Pinpoint the cell where the given text exists, returning its [X, Y] midpoint coordinate. 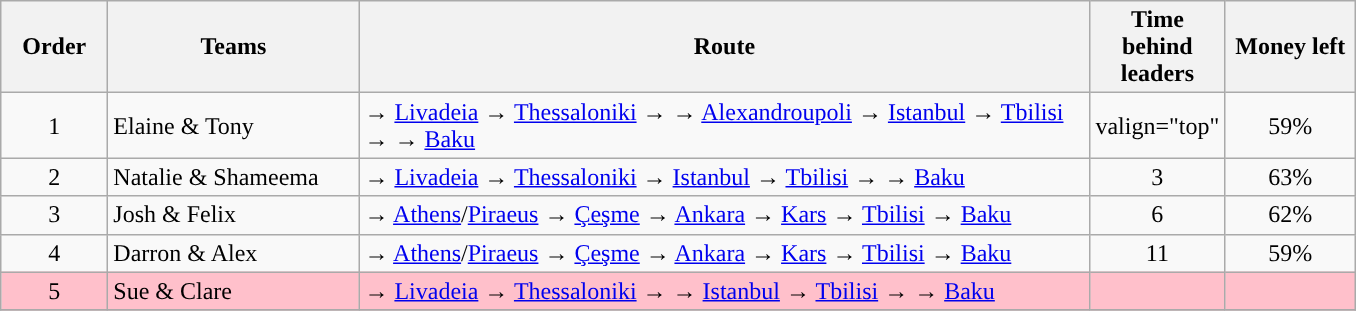
5 [54, 291]
63% [1290, 177]
Elaine & Tony [234, 126]
62% [1290, 215]
→ Livadeia → Thessaloniki → → Istanbul → Tbilisi → → Baku [724, 291]
→ Livadeia → Thessaloniki → → Alexandroupoli → Istanbul → Tbilisi → → Baku [724, 126]
Josh & Felix [234, 215]
Money left [1290, 47]
Natalie & Shameema [234, 177]
Route [724, 47]
valign="top" [1158, 126]
Order [54, 47]
1 [54, 126]
2 [54, 177]
6 [1158, 215]
Teams [234, 47]
4 [54, 253]
Time behind leaders [1158, 47]
11 [1158, 253]
Sue & Clare [234, 291]
Darron & Alex [234, 253]
→ Livadeia → Thessaloniki → Istanbul → Tbilisi → → Baku [724, 177]
